For the text-containing cell, return its midpoint in (X, Y) coordinate format. 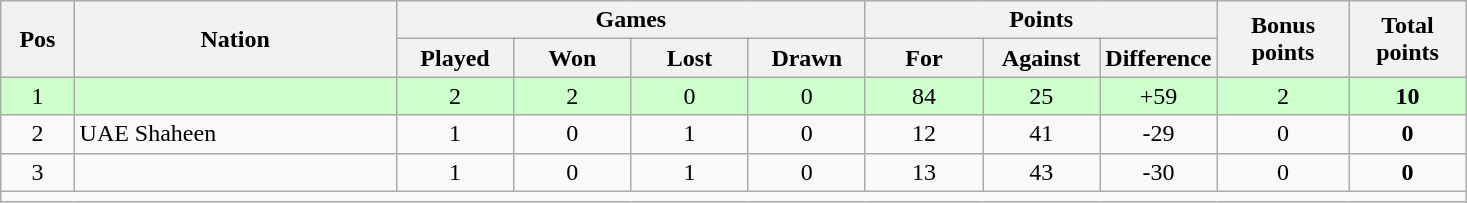
Bonuspoints (1283, 39)
84 (924, 96)
+59 (1158, 96)
Won (572, 58)
10 (1408, 96)
Difference (1158, 58)
Pos (38, 39)
41 (1042, 134)
43 (1042, 172)
12 (924, 134)
UAE Shaheen (235, 134)
Played (454, 58)
13 (924, 172)
Totalpoints (1408, 39)
Lost (690, 58)
Games (630, 20)
-30 (1158, 172)
3 (38, 172)
Drawn (806, 58)
25 (1042, 96)
Points (1041, 20)
Against (1042, 58)
Nation (235, 39)
For (924, 58)
-29 (1158, 134)
